Provide the (X, Y) coordinate of the cell's center where the given text is located.  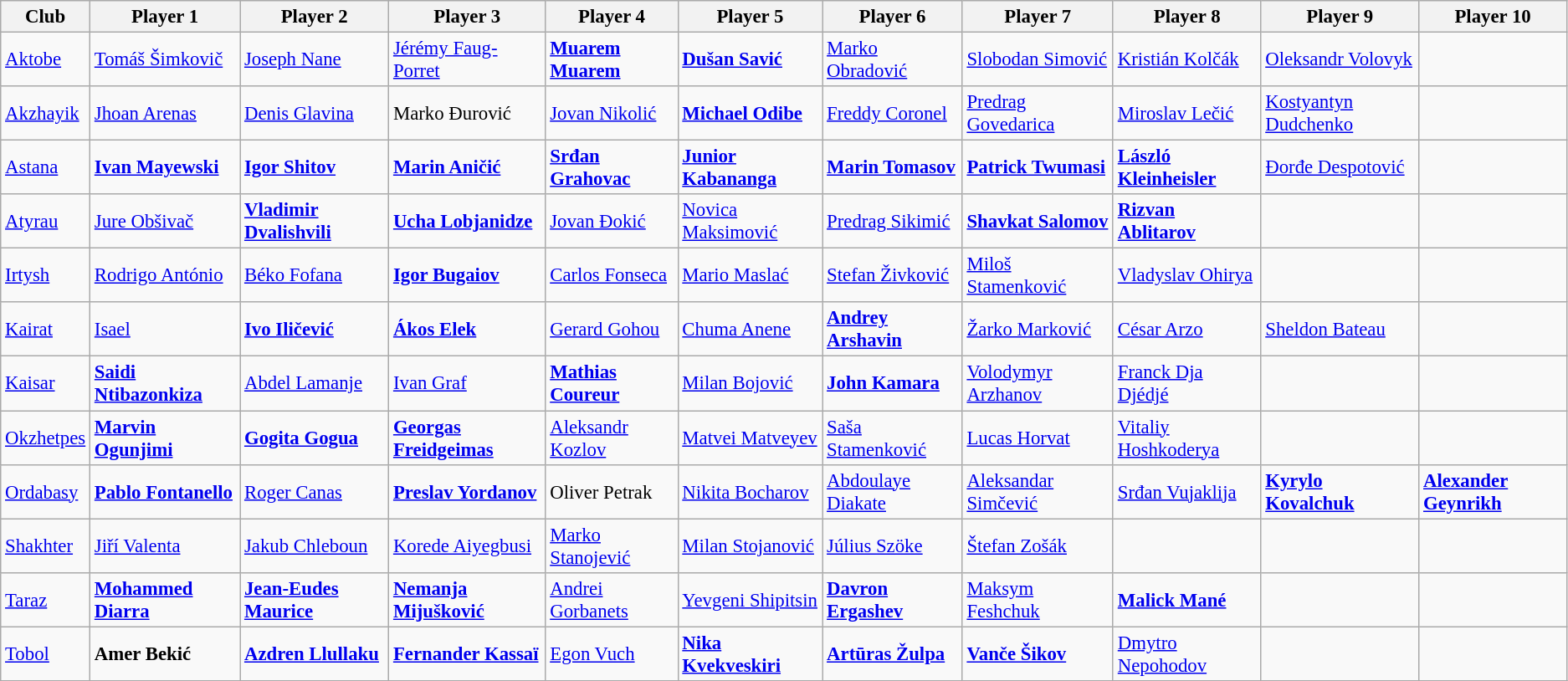
Joseph Nane (315, 60)
Jean-Eudes Maurice (315, 599)
Volodymyr Arzhanov (1038, 383)
Denis Glavina (315, 114)
Mohammed Diarra (166, 599)
Okzhetpes (45, 438)
Lucas Horvat (1038, 438)
Tomáš Šimkovič (166, 60)
Chuma Anene (750, 330)
Đorđe Despotović (1340, 167)
Žarko Marković (1038, 330)
Michael Odibe (750, 114)
Matvei Matveyev (750, 438)
Egon Vuch (612, 654)
Kostyantyn Dudchenko (1340, 114)
Player 9 (1340, 17)
Atyrau (45, 221)
Shavkat Salomov (1038, 221)
Jovan Nikolić (612, 114)
Július Szöke (892, 545)
Oleksandr Volovyk (1340, 60)
Rodrigo António (166, 276)
Marko Đurović (467, 114)
Marin Aničić (467, 167)
Player 7 (1038, 17)
Player 3 (467, 17)
Nikita Bocharov (750, 492)
Ivan Mayewski (166, 167)
Gogita Gogua (315, 438)
Jiří Valenta (166, 545)
Marvin Ogunjimi (166, 438)
Vladyslav Ohirya (1186, 276)
Milan Bojović (750, 383)
Novica Maksimović (750, 221)
Milan Stojanović (750, 545)
Player 8 (1186, 17)
Andrey Arshavin (892, 330)
Vladimir Dvalishvili (315, 221)
Irtysh (45, 276)
Aktobe (45, 60)
Pablo Fontanello (166, 492)
John Kamara (892, 383)
Jure Obšivač (166, 221)
Aleksandar Simčević (1038, 492)
Shakhter (45, 545)
Preslav Yordanov (467, 492)
Player 10 (1493, 17)
Igor Shitov (315, 167)
Marin Tomasov (892, 167)
Player 6 (892, 17)
Ucha Lobjanidze (467, 221)
Jakub Chleboun (315, 545)
Player 2 (315, 17)
Davron Ergashev (892, 599)
Sheldon Bateau (1340, 330)
Malick Mané (1186, 599)
Player 4 (612, 17)
Dušan Savić (750, 60)
Jhoan Arenas (166, 114)
Nika Kvekveskiri (750, 654)
Mario Maslać (750, 276)
Mathias Coureur (612, 383)
Miroslav Lečić (1186, 114)
Korede Aiyegbusi (467, 545)
Aleksandr Kozlov (612, 438)
Vitaliy Hoshkoderya (1186, 438)
Nemanja Mijušković (467, 599)
Ákos Elek (467, 330)
Predrag Govedarica (1038, 114)
Akzhayik (45, 114)
Béko Fofana (315, 276)
Georgas Freidgeimas (467, 438)
Astana (45, 167)
Artūras Žulpa (892, 654)
Saša Stamenković (892, 438)
Štefan Zošák (1038, 545)
Maksym Feshchuk (1038, 599)
Srđan Vujaklija (1186, 492)
Kairat (45, 330)
Amer Bekić (166, 654)
Slobodan Simović (1038, 60)
Miloš Stamenković (1038, 276)
Jérémy Faug-Porret (467, 60)
Alexander Geynrikh (1493, 492)
Igor Bugaiov (467, 276)
Fernander Kassaï (467, 654)
Oliver Petrak (612, 492)
Rizvan Ablitarov (1186, 221)
Kristián Kolčák (1186, 60)
Tobol (45, 654)
Gerard Gohou (612, 330)
Taraz (45, 599)
László Kleinheisler (1186, 167)
Player 5 (750, 17)
Ivo Iličević (315, 330)
Andrei Gorbanets (612, 599)
Abdoulaye Diakate (892, 492)
Carlos Fonseca (612, 276)
Saidi Ntibazonkiza (166, 383)
Vanče Šikov (1038, 654)
Patrick Twumasi (1038, 167)
Marko Obradović (892, 60)
Player 1 (166, 17)
Junior Kabananga (750, 167)
Predrag Sikimić (892, 221)
Isael (166, 330)
César Arzo (1186, 330)
Dmytro Nepohodov (1186, 654)
Yevgeni Shipitsin (750, 599)
Kaisar (45, 383)
Kyrylo Kovalchuk (1340, 492)
Azdren Llullaku (315, 654)
Roger Canas (315, 492)
Srđan Grahovac (612, 167)
Stefan Živković (892, 276)
Freddy Coronel (892, 114)
Club (45, 17)
Ivan Graf (467, 383)
Ordabasy (45, 492)
Marko Stanojević (612, 545)
Abdel Lamanje (315, 383)
Jovan Đokić (612, 221)
Muarem Muarem (612, 60)
Franck Dja Djédjé (1186, 383)
